Return the [x, y] coordinate for the center point of the cell that contains the specified text.  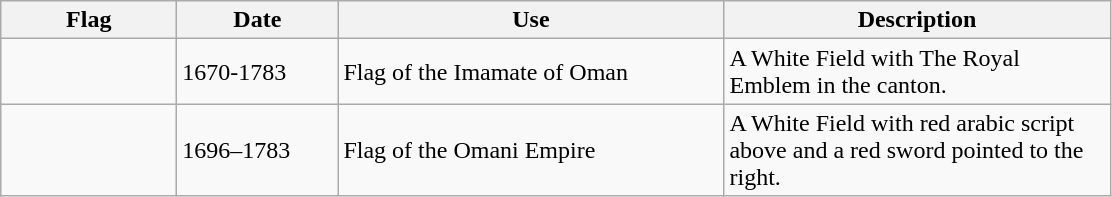
1670-1783 [258, 72]
Flag of the Omani Empire [531, 150]
Date [258, 20]
A White Field with red arabic script above and a red sword pointed to the right. [917, 150]
Use [531, 20]
Flag of the Imamate of Oman [531, 72]
Description [917, 20]
Flag [89, 20]
A White Field with The Royal Emblem in the canton. [917, 72]
1696–1783 [258, 150]
